Extract the [X, Y] coordinate from the center of the cell holding the provided text.  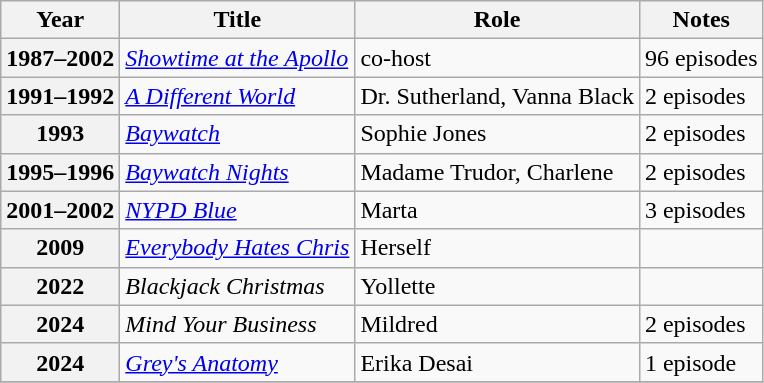
Everybody Hates Chris [238, 248]
1987–2002 [60, 58]
Role [498, 20]
Madame Trudor, Charlene [498, 172]
1993 [60, 134]
Year [60, 20]
3 episodes [701, 210]
Title [238, 20]
Blackjack Christmas [238, 286]
2009 [60, 248]
1991–1992 [60, 96]
1 episode [701, 362]
96 episodes [701, 58]
Erika Desai [498, 362]
Marta [498, 210]
A Different World [238, 96]
2022 [60, 286]
NYPD Blue [238, 210]
Mildred [498, 324]
Dr. Sutherland, Vanna Black [498, 96]
Showtime at the Apollo [238, 58]
Baywatch [238, 134]
Sophie Jones [498, 134]
Yollette [498, 286]
co-host [498, 58]
1995–1996 [60, 172]
Grey's Anatomy [238, 362]
Herself [498, 248]
2001–2002 [60, 210]
Mind Your Business [238, 324]
Notes [701, 20]
Baywatch Nights [238, 172]
